Find where the given text appears and provide that cell's center as (x, y) coordinate. 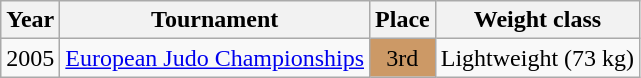
Lightweight (73 kg) (537, 58)
2005 (30, 58)
Place (403, 20)
European Judo Championships (215, 58)
Year (30, 20)
3rd (403, 58)
Tournament (215, 20)
Weight class (537, 20)
